Extract the (x, y) coordinate from the center of the cell holding the provided text.  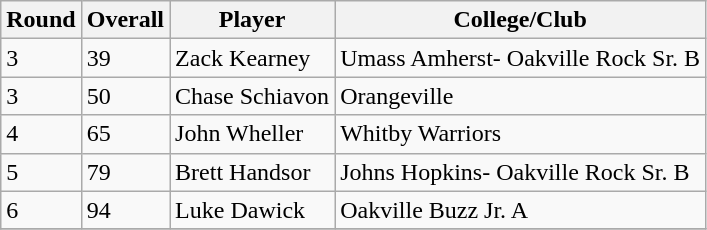
50 (125, 96)
Whitby Warriors (520, 134)
Chase Schiavon (252, 96)
Johns Hopkins- Oakville Rock Sr. B (520, 172)
Overall (125, 20)
Oakville Buzz Jr. A (520, 210)
79 (125, 172)
65 (125, 134)
Orangeville (520, 96)
College/Club (520, 20)
Brett Handsor (252, 172)
4 (41, 134)
Umass Amherst- Oakville Rock Sr. B (520, 58)
Luke Dawick (252, 210)
94 (125, 210)
5 (41, 172)
Round (41, 20)
39 (125, 58)
6 (41, 210)
John Wheller (252, 134)
Zack Kearney (252, 58)
Player (252, 20)
